Locate the cell with the specified text and output its [X, Y] center coordinate. 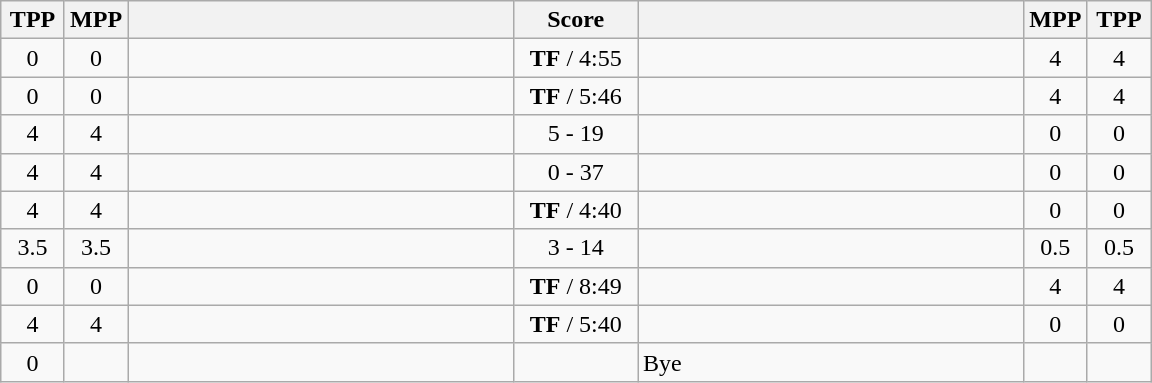
5 - 19 [576, 134]
Score [576, 20]
0 - 37 [576, 172]
TF / 5:40 [576, 324]
3 - 14 [576, 248]
TF / 8:49 [576, 286]
Bye [831, 362]
TF / 4:55 [576, 58]
TF / 5:46 [576, 96]
TF / 4:40 [576, 210]
